Pinpoint the cell where the given text exists, returning its [X, Y] midpoint coordinate. 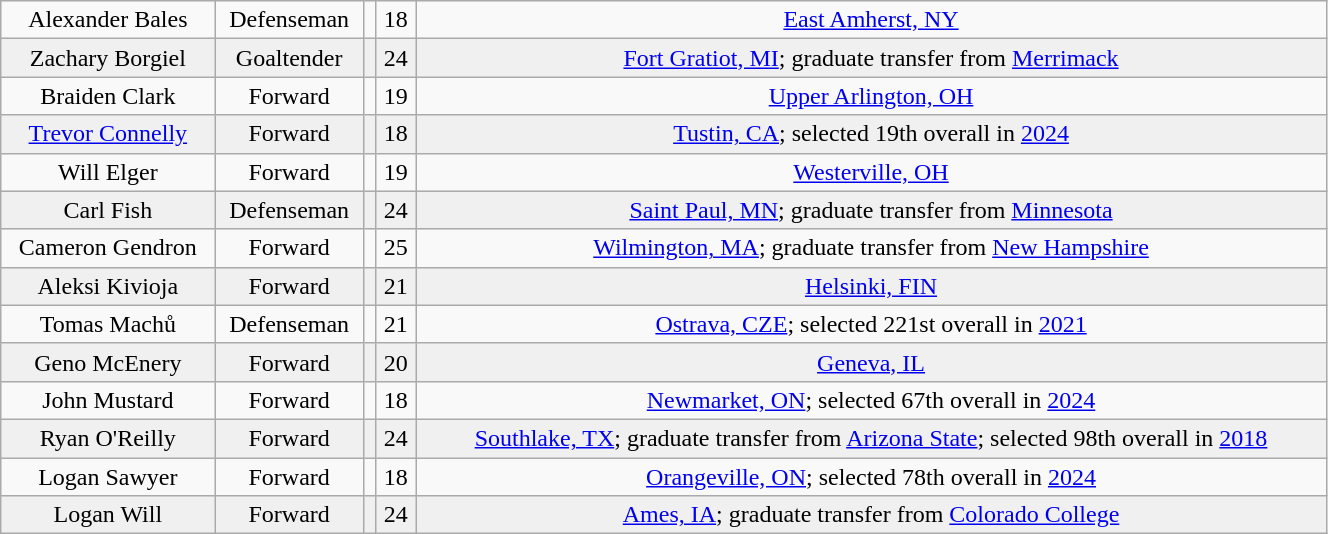
Geneva, IL [872, 362]
Newmarket, ON; selected 67th overall in 2024 [872, 400]
Geno McEnery [108, 362]
Ames, IA; graduate transfer from Colorado College [872, 515]
20 [396, 362]
Helsinki, FIN [872, 286]
Braiden Clark [108, 96]
Logan Sawyer [108, 477]
John Mustard [108, 400]
Ryan O'Reilly [108, 438]
Goaltender [289, 58]
Will Elger [108, 172]
Westerville, OH [872, 172]
Upper Arlington, OH [872, 96]
Tomas Machů [108, 324]
Carl Fish [108, 210]
Trevor Connelly [108, 134]
Fort Gratiot, MI; graduate transfer from Merrimack [872, 58]
Aleksi Kivioja [108, 286]
Logan Will [108, 515]
Ostrava, CZE; selected 221st overall in 2021 [872, 324]
Alexander Bales [108, 20]
Wilmington, MA; graduate transfer from New Hampshire [872, 248]
Saint Paul, MN; graduate transfer from Minnesota [872, 210]
Southlake, TX; graduate transfer from Arizona State; selected 98th overall in 2018 [872, 438]
Tustin, CA; selected 19th overall in 2024 [872, 134]
Cameron Gendron [108, 248]
East Amherst, NY [872, 20]
Zachary Borgiel [108, 58]
25 [396, 248]
Orangeville, ON; selected 78th overall in 2024 [872, 477]
